Locate the cell with the specified text and output its (X, Y) center coordinate. 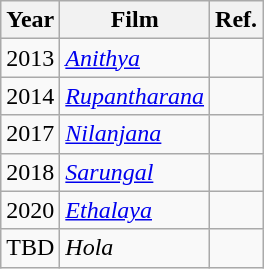
2018 (30, 172)
Rupantharana (135, 96)
Sarungal (135, 172)
Ref. (236, 20)
Year (30, 20)
2017 (30, 134)
Ethalaya (135, 210)
Anithya (135, 58)
2013 (30, 58)
2020 (30, 210)
Nilanjana (135, 134)
Hola (135, 248)
Film (135, 20)
2014 (30, 96)
TBD (30, 248)
